Search for the cell housing the specified text and yield its (X, Y) center coordinate. 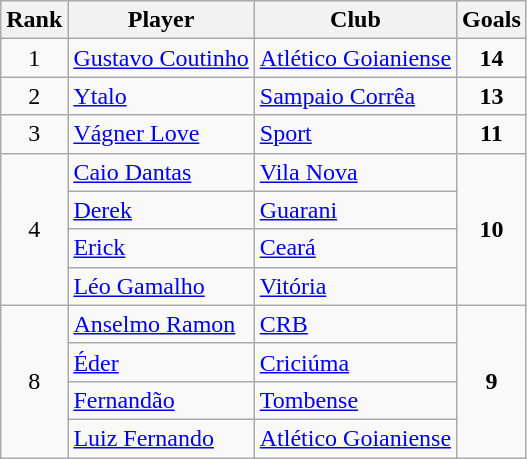
Fernandão (161, 400)
2 (34, 96)
14 (492, 58)
Rank (34, 20)
8 (34, 381)
Sampaio Corrêa (355, 96)
Goals (492, 20)
Anselmo Ramon (161, 324)
11 (492, 134)
Caio Dantas (161, 172)
Guarani (355, 210)
3 (34, 134)
Gustavo Coutinho (161, 58)
1 (34, 58)
Luiz Fernando (161, 438)
Sport (355, 134)
10 (492, 229)
Criciúma (355, 362)
Vila Nova (355, 172)
Vitória (355, 286)
Derek (161, 210)
Player (161, 20)
Léo Gamalho (161, 286)
Ytalo (161, 96)
4 (34, 229)
13 (492, 96)
Vágner Love (161, 134)
Éder (161, 362)
Ceará (355, 248)
9 (492, 381)
Club (355, 20)
CRB (355, 324)
Tombense (355, 400)
Erick (161, 248)
